From the cell containing the given text, extract its center point as [X, Y] coordinate. 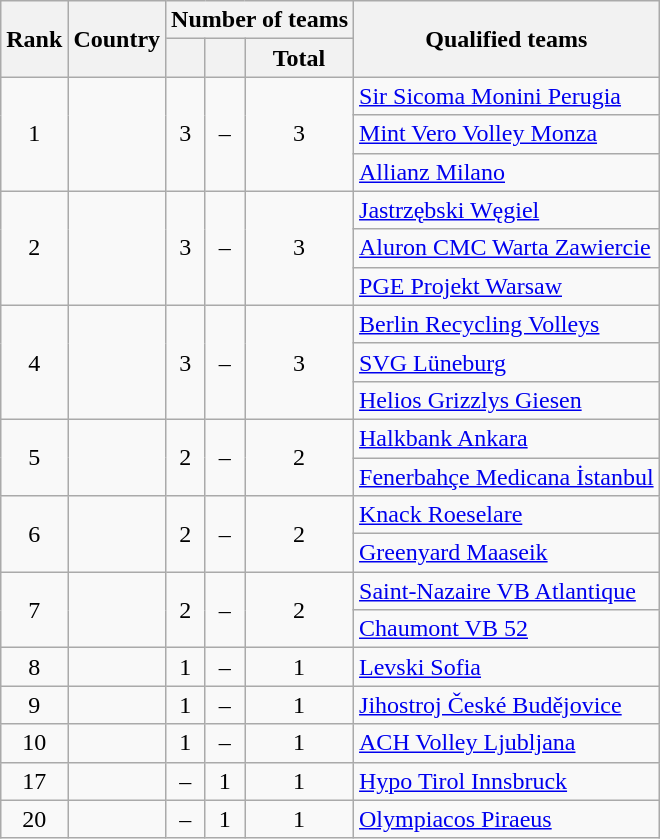
Jihostroj České Budějovice [507, 705]
ACH Volley Ljubljana [507, 743]
Number of teams [260, 20]
Sir Sicoma Monini Perugia [507, 96]
Total [300, 58]
Qualified teams [507, 39]
Saint-Nazaire VB Atlantique [507, 591]
Fenerbahçe Medicana İstanbul [507, 477]
Greenyard Maaseik [507, 553]
Jastrzębski Węgiel [507, 210]
Levski Sofia [507, 667]
Berlin Recycling Volleys [507, 324]
Aluron CMC Warta Zawiercie [507, 248]
Knack Roeselare [507, 515]
Rank [34, 39]
Helios Grizzlys Giesen [507, 400]
7 [34, 610]
Olympiacos Piraeus [507, 819]
Halkbank Ankara [507, 438]
6 [34, 534]
17 [34, 781]
20 [34, 819]
Allianz Milano [507, 172]
5 [34, 457]
Hypo Tirol Innsbruck [507, 781]
SVG Lüneburg [507, 362]
8 [34, 667]
4 [34, 362]
9 [34, 705]
Mint Vero Volley Monza [507, 134]
PGE Projekt Warsaw [507, 286]
10 [34, 743]
Country [117, 39]
Chaumont VB 52 [507, 629]
